Determine the (x, y) coordinate at the center of the cell enclosing the given text.  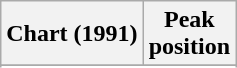
Peakposition (189, 34)
Chart (1991) (72, 34)
